Output the (x, y) coordinate of the center of the cell containing the given text.  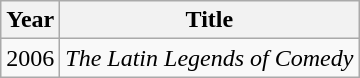
The Latin Legends of Comedy (210, 58)
2006 (30, 58)
Year (30, 20)
Title (210, 20)
